Locate the cell with the specified text and output its (x, y) center coordinate. 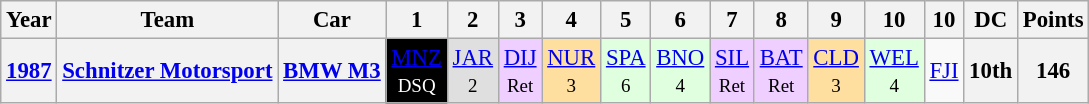
Team (168, 20)
Points (1052, 20)
10th (991, 72)
FJI (944, 72)
DIJRet (520, 72)
6 (680, 20)
146 (1052, 72)
7 (732, 20)
DC (991, 20)
Year (29, 20)
BNO4 (680, 72)
3 (520, 20)
5 (626, 20)
MNZDSQ (416, 72)
WEL4 (894, 72)
JAR2 (472, 72)
Car (332, 20)
SILRet (732, 72)
9 (836, 20)
1 (416, 20)
BATRet (781, 72)
Schnitzer Motorsport (168, 72)
4 (572, 20)
BMW M3 (332, 72)
2 (472, 20)
NUR3 (572, 72)
SPA6 (626, 72)
8 (781, 20)
1987 (29, 72)
CLD3 (836, 72)
